Locate the cell with the specified text and output its [X, Y] center coordinate. 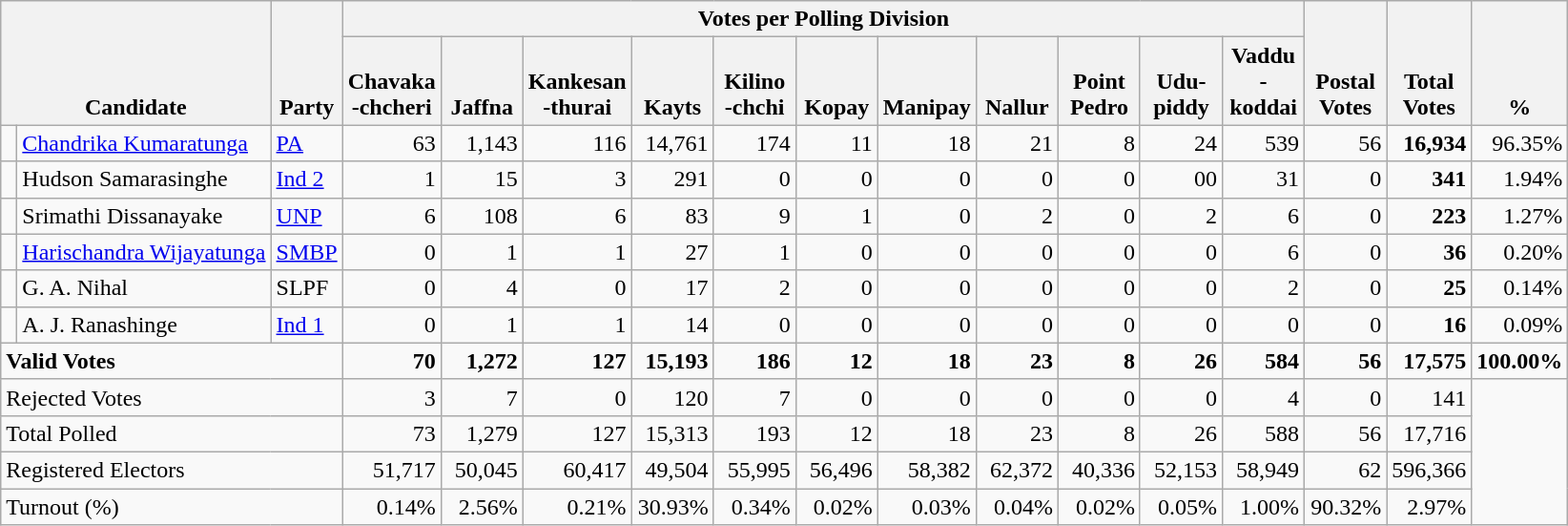
SLPF [307, 288]
116 [577, 143]
0.05% [1181, 507]
Total Votes [1429, 63]
SMBP [307, 252]
17,575 [1429, 361]
14,761 [672, 143]
0.34% [754, 507]
40,336 [1099, 470]
Ind 1 [307, 325]
Nallur [1017, 81]
Rejected Votes [172, 397]
PointPedro [1099, 81]
174 [754, 143]
21 [1017, 143]
58,949 [1264, 470]
100.00% [1520, 361]
Srimathi Dissanayake [144, 216]
120 [672, 397]
PA [307, 143]
25 [1429, 288]
70 [391, 361]
0.21% [577, 507]
Kayts [672, 81]
Chandrika Kumaratunga [144, 143]
1,279 [482, 433]
55,995 [754, 470]
62,372 [1017, 470]
14 [672, 325]
Total Polled [172, 433]
2.56% [482, 507]
60,417 [577, 470]
49,504 [672, 470]
15,193 [672, 361]
Chavaka-chcheri [391, 81]
% [1520, 63]
1.94% [1520, 179]
186 [754, 361]
0.20% [1520, 252]
341 [1429, 179]
Kopay [836, 81]
Manipay [927, 81]
141 [1429, 397]
51,717 [391, 470]
16,934 [1429, 143]
193 [754, 433]
31 [1264, 179]
15 [482, 179]
539 [1264, 143]
588 [1264, 433]
11 [836, 143]
36 [1429, 252]
16 [1429, 325]
Hudson Samarasinghe [144, 179]
96.35% [1520, 143]
1.00% [1264, 507]
00 [1181, 179]
52,153 [1181, 470]
PostalVotes [1346, 63]
Ind 2 [307, 179]
584 [1264, 361]
63 [391, 143]
17 [672, 288]
1,143 [482, 143]
62 [1346, 470]
Jaffna [482, 81]
Udu-piddy [1181, 81]
1,272 [482, 361]
90.32% [1346, 507]
83 [672, 216]
56,496 [836, 470]
30.93% [672, 507]
0.04% [1017, 507]
Vaddu-koddai [1264, 81]
15,313 [672, 433]
1.27% [1520, 216]
9 [754, 216]
Registered Electors [172, 470]
Valid Votes [172, 361]
Votes per Polling Division [823, 19]
291 [672, 179]
Party [307, 63]
596,366 [1429, 470]
UNP [307, 216]
Turnout (%) [172, 507]
17,716 [1429, 433]
G. A. Nihal [144, 288]
50,045 [482, 470]
Kankesan-thurai [577, 81]
Harischandra Wijayatunga [144, 252]
58,382 [927, 470]
2.97% [1429, 507]
223 [1429, 216]
108 [482, 216]
Kilino-chchi [754, 81]
27 [672, 252]
Candidate [135, 63]
0.03% [927, 507]
24 [1181, 143]
73 [391, 433]
A. J. Ranashinge [144, 325]
0.09% [1520, 325]
